Find where the given text appears and provide that cell's center as (x, y) coordinate. 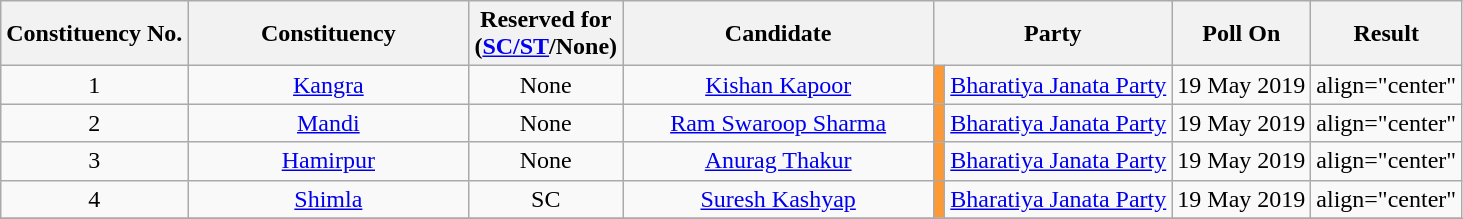
Result (1386, 34)
Hamirpur (328, 161)
3 (94, 161)
Kishan Kapoor (778, 85)
Mandi (328, 123)
Candidate (778, 34)
Shimla (328, 199)
4 (94, 199)
Constituency No. (94, 34)
Kangra (328, 85)
Party (1053, 34)
1 (94, 85)
Poll On (1242, 34)
Ram Swaroop Sharma (778, 123)
Reserved for(SC/ST/None) (546, 34)
Suresh Kashyap (778, 199)
2 (94, 123)
Constituency (328, 34)
Anurag Thakur (778, 161)
SC (546, 199)
